Determine the (x, y) coordinate at the center of the cell enclosing the given text.  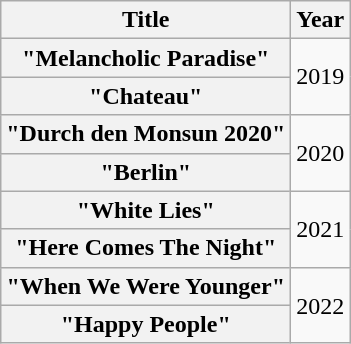
Title (146, 20)
"Durch den Monsun 2020" (146, 134)
"White Lies" (146, 210)
2022 (320, 305)
"Happy People" (146, 324)
"Berlin" (146, 172)
2020 (320, 153)
2019 (320, 77)
"Melancholic Paradise" (146, 58)
"Here Comes The Night" (146, 248)
2021 (320, 229)
Year (320, 20)
"Chateau" (146, 96)
"When We Were Younger" (146, 286)
